Identify which cell holds the provided text, then report its [x, y] central coordinate. 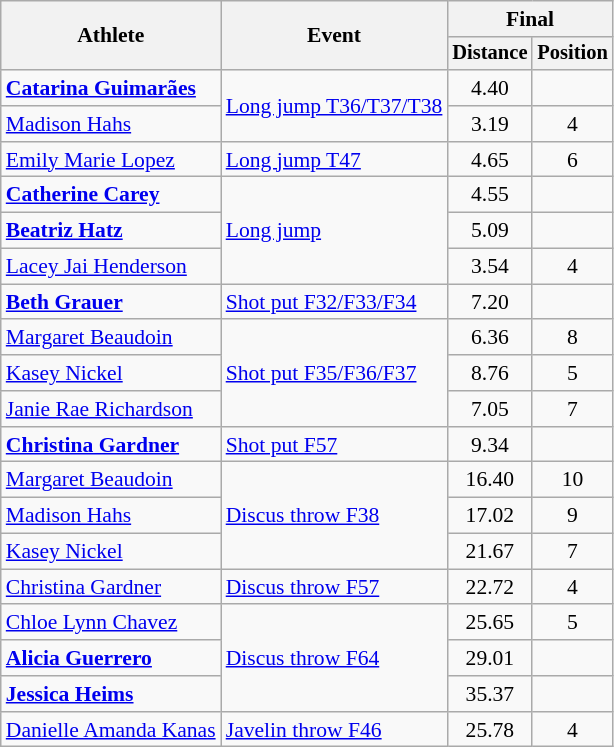
Final [530, 19]
Lacey Jai Henderson [111, 267]
Janie Rae Richardson [111, 409]
Athlete [111, 36]
Jessica Heims [111, 694]
Long jump [334, 230]
21.67 [490, 552]
Chloe Lynn Chavez [111, 623]
9 [572, 516]
17.02 [490, 516]
7.05 [490, 409]
Shot put F32/F33/F34 [334, 302]
4.55 [490, 195]
8 [572, 338]
9.34 [490, 445]
Position [572, 54]
6 [572, 160]
Event [334, 36]
7.20 [490, 302]
3.54 [490, 267]
10 [572, 480]
16.40 [490, 480]
Distance [490, 54]
Shot put F57 [334, 445]
Discus throw F38 [334, 516]
Catarina Guimarães [111, 88]
Beatriz Hatz [111, 231]
5.09 [490, 231]
Catherine Carey [111, 195]
22.72 [490, 587]
Long jump T47 [334, 160]
4.40 [490, 88]
Alicia Guerrero [111, 658]
3.19 [490, 124]
Beth Grauer [111, 302]
25.65 [490, 623]
29.01 [490, 658]
35.37 [490, 694]
Long jump T36/T37/T38 [334, 106]
Shot put F35/F36/F37 [334, 374]
6.36 [490, 338]
8.76 [490, 373]
Emily Marie Lopez [111, 160]
4.65 [490, 160]
Discus throw F64 [334, 658]
Discus throw F57 [334, 587]
